For the text-containing cell, return its midpoint in (X, Y) coordinate format. 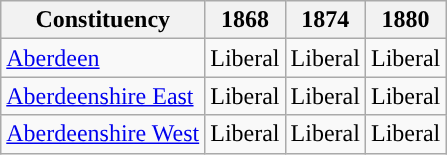
Aberdeen (103, 58)
Aberdeenshire West (103, 134)
Constituency (103, 20)
1868 (245, 20)
Aberdeenshire East (103, 96)
1880 (405, 20)
1874 (325, 20)
